For the text-containing cell, return its midpoint in [X, Y] coordinate format. 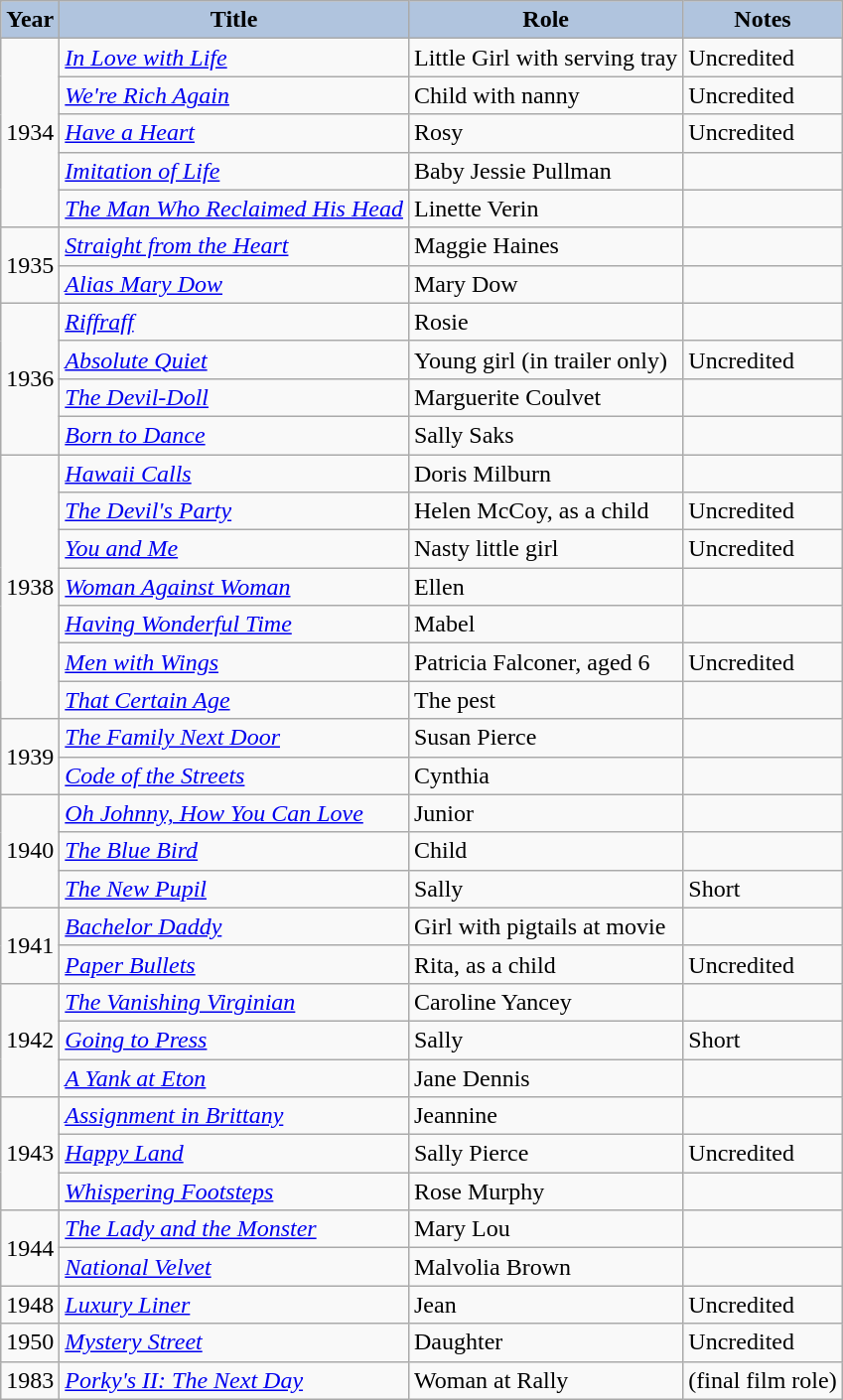
(final film role) [763, 1380]
The New Pupil [234, 889]
Oh Johnny, How You Can Love [234, 813]
Men with Wings [234, 662]
We're Rich Again [234, 95]
Daughter [545, 1342]
Sally Saks [545, 435]
A Yank at Eton [234, 1077]
Bachelor Daddy [234, 926]
National Velvet [234, 1267]
Marguerite Coulvet [545, 397]
Rita, as a child [545, 964]
Malvolia Brown [545, 1267]
Baby Jessie Pullman [545, 171]
Riffraff [234, 322]
That Certain Age [234, 700]
1950 [30, 1342]
The Blue Bird [234, 851]
Ellen [545, 587]
1936 [30, 378]
1938 [30, 587]
Nasty little girl [545, 549]
Mystery Street [234, 1342]
Caroline Yancey [545, 1002]
Have a Heart [234, 133]
Child with nanny [545, 95]
Luxury Liner [234, 1305]
Code of the Streets [234, 775]
Jane Dennis [545, 1077]
Maggie Haines [545, 246]
Child [545, 851]
Girl with pigtails at movie [545, 926]
Mary Dow [545, 284]
Mabel [545, 625]
1942 [30, 1040]
Rosie [545, 322]
Linette Verin [545, 209]
The Man Who Reclaimed His Head [234, 209]
Imitation of Life [234, 171]
Title [234, 20]
Jeannine [545, 1116]
Assignment in Brittany [234, 1116]
Going to Press [234, 1040]
Role [545, 20]
Jean [545, 1305]
The Family Next Door [234, 738]
1935 [30, 265]
1948 [30, 1305]
Hawaii Calls [234, 474]
Rose Murphy [545, 1191]
Woman at Rally [545, 1380]
Cynthia [545, 775]
Sally Pierce [545, 1154]
The Lady and the Monster [234, 1229]
1983 [30, 1380]
You and Me [234, 549]
Whispering Footsteps [234, 1191]
Alias Mary Dow [234, 284]
1934 [30, 133]
Mary Lou [545, 1229]
Junior [545, 813]
1940 [30, 851]
Absolute Quiet [234, 359]
Susan Pierce [545, 738]
Porky's II: The Next Day [234, 1380]
Having Wonderful Time [234, 625]
Happy Land [234, 1154]
Patricia Falconer, aged 6 [545, 662]
In Love with Life [234, 58]
Young girl (in trailer only) [545, 359]
Helen McCoy, as a child [545, 511]
1939 [30, 757]
1941 [30, 945]
Paper Bullets [234, 964]
The pest [545, 700]
Straight from the Heart [234, 246]
Rosy [545, 133]
1943 [30, 1154]
The Devil's Party [234, 511]
The Vanishing Virginian [234, 1002]
Notes [763, 20]
Doris Milburn [545, 474]
Year [30, 20]
Little Girl with serving tray [545, 58]
Woman Against Woman [234, 587]
The Devil-Doll [234, 397]
Born to Dance [234, 435]
1944 [30, 1248]
